Find where the given text appears and provide that cell's center as (x, y) coordinate. 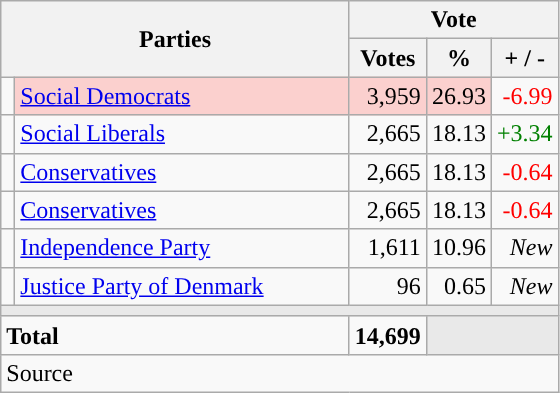
Total (176, 335)
10.96 (458, 248)
Independence Party (182, 248)
Vote (454, 20)
96 (388, 286)
Justice Party of Denmark (182, 286)
1,611 (388, 248)
+3.34 (524, 134)
Parties (176, 39)
Votes (388, 58)
14,699 (388, 335)
26.93 (458, 96)
Social Democrats (182, 96)
Social Liberals (182, 134)
Source (280, 373)
% (458, 58)
-6.99 (524, 96)
0.65 (458, 286)
3,959 (388, 96)
+ / - (524, 58)
